From the cell containing the given text, extract its center point as (x, y) coordinate. 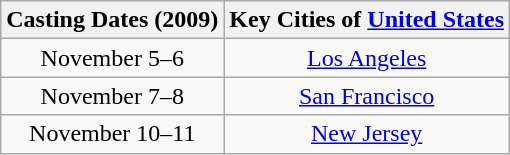
New Jersey (367, 134)
San Francisco (367, 96)
November 10–11 (112, 134)
Los Angeles (367, 58)
November 7–8 (112, 96)
Casting Dates (2009) (112, 20)
November 5–6 (112, 58)
Key Cities of United States (367, 20)
